Provide the (x, y) coordinate of the cell's center where the given text is located.  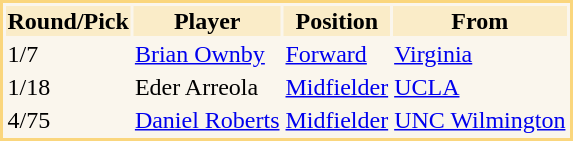
Round/Pick (68, 21)
1/18 (68, 87)
Eder Arreola (207, 87)
Daniel Roberts (207, 120)
Player (207, 21)
4/75 (68, 120)
Position (337, 21)
Virginia (480, 54)
UCLA (480, 87)
Brian Ownby (207, 54)
1/7 (68, 54)
From (480, 21)
Forward (337, 54)
UNC Wilmington (480, 120)
